Scan for the cell matching the given text and deliver its (X, Y) coordinate at center. 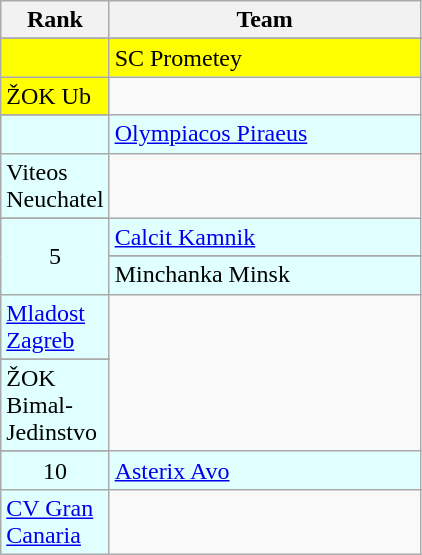
Rank (55, 20)
Viteos Neuchatel (55, 186)
Asterix Avo (264, 470)
ŽOK Ub (55, 96)
Mladost Zagreb (55, 326)
Calcit Kamnik (264, 237)
5 (55, 256)
10 (55, 470)
SC Prometey (264, 58)
Team (264, 20)
ŽOK Bimal-Jedinstvo (55, 405)
CV Gran Canaria (55, 522)
Minchanka Minsk (264, 275)
Olympiacos Piraeus (264, 134)
